Return the (x, y) coordinate for the center point of the cell that contains the specified text.  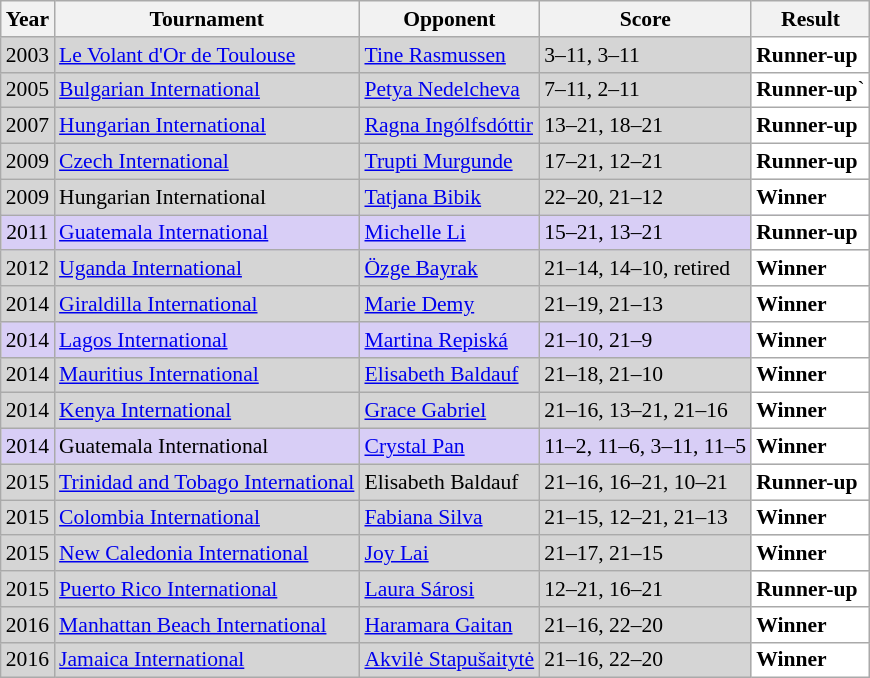
Haramara Gaitan (449, 625)
Akvilė Stapušaitytė (449, 660)
Tournament (206, 19)
Mauritius International (206, 375)
3–11, 3–11 (645, 55)
21–17, 21–15 (645, 554)
21–14, 14–10, retired (645, 269)
2012 (28, 269)
2007 (28, 126)
Le Volant d'Or de Toulouse (206, 55)
17–21, 12–21 (645, 162)
Puerto Rico International (206, 589)
Özge Bayrak (449, 269)
Result (810, 19)
Trinidad and Tobago International (206, 482)
7–11, 2–11 (645, 90)
Bulgarian International (206, 90)
12–21, 16–21 (645, 589)
2005 (28, 90)
21–18, 21–10 (645, 375)
Score (645, 19)
Opponent (449, 19)
Fabiana Silva (449, 518)
Tine Rasmussen (449, 55)
21–19, 21–13 (645, 304)
Michelle Li (449, 233)
Czech International (206, 162)
21–16, 16–21, 10–21 (645, 482)
13–21, 18–21 (645, 126)
Tatjana Bibik (449, 197)
Giraldilla International (206, 304)
2003 (28, 55)
New Caledonia International (206, 554)
Joy Lai (449, 554)
Trupti Murgunde (449, 162)
Kenya International (206, 411)
21–10, 21–9 (645, 340)
15–21, 13–21 (645, 233)
Ragna Ingólfsdóttir (449, 126)
Runner-up` (810, 90)
Uganda International (206, 269)
22–20, 21–12 (645, 197)
Grace Gabriel (449, 411)
Laura Sárosi (449, 589)
21–15, 12–21, 21–13 (645, 518)
Martina Repiská (449, 340)
11–2, 11–6, 3–11, 11–5 (645, 447)
Lagos International (206, 340)
Marie Demy (449, 304)
Crystal Pan (449, 447)
Petya Nedelcheva (449, 90)
21–16, 13–21, 21–16 (645, 411)
Colombia International (206, 518)
Year (28, 19)
Jamaica International (206, 660)
2011 (28, 233)
Manhattan Beach International (206, 625)
